Output the (x, y) coordinate of the center of the cell containing the given text.  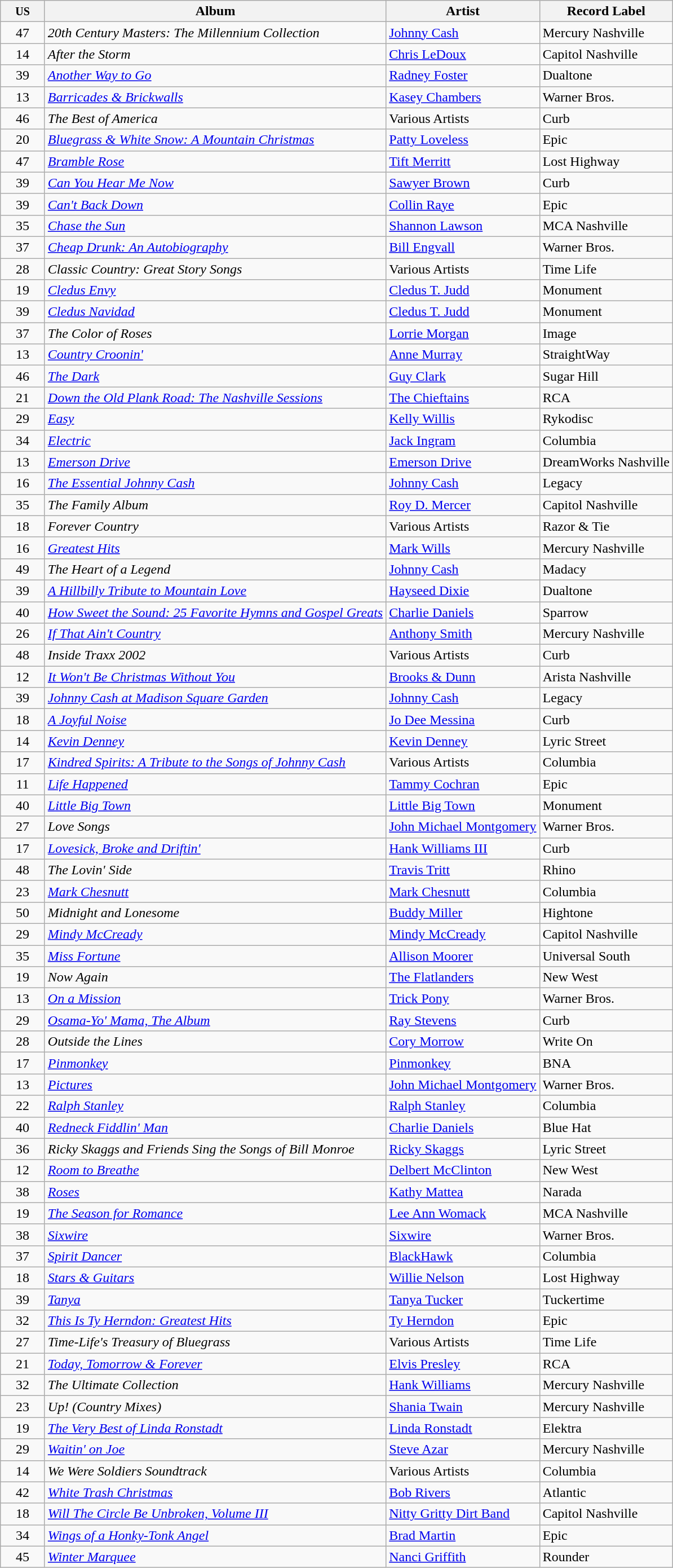
Cheap Drunk: An Autobiography (215, 247)
Trick Pony (463, 999)
After the Storm (215, 54)
Down the Old Plank Road: The Nashville Sessions (215, 398)
20th Century Masters: The Millennium Collection (215, 33)
Jack Ingram (463, 441)
A Joyful Noise (215, 720)
Record Label (606, 11)
Electric (215, 441)
On a Mission (215, 999)
Outside the Lines (215, 1042)
Ricky Skaggs and Friends Sing the Songs of Bill Monroe (215, 1149)
Guy Clark (463, 376)
A Hillbilly Tribute to Mountain Love (215, 591)
We Were Soldiers Soundtrack (215, 1471)
Tanya (215, 1299)
Today, Tomorrow & Forever (215, 1364)
The Heart of a Legend (215, 569)
The Season for Romance (215, 1213)
Rykodisc (606, 419)
Universal South (606, 956)
Pictures (215, 1085)
Allison Moorer (463, 956)
20 (23, 140)
StraightWay (606, 355)
Collin Raye (463, 204)
Cory Morrow (463, 1042)
50 (23, 913)
36 (23, 1149)
Roy D. Mercer (463, 505)
Chase the Sun (215, 226)
Lee Ann Womack (463, 1213)
Image (606, 333)
Atlantic (606, 1492)
Sawyer Brown (463, 183)
Up! (Country Mixes) (215, 1407)
Steve Azar (463, 1450)
Redneck Fiddlin' Man (215, 1127)
Hayseed Dixie (463, 591)
42 (23, 1492)
Waitin' on Joe (215, 1450)
Cledus Envy (215, 290)
Jo Dee Messina (463, 720)
The Best of America (215, 118)
Ty Herndon (463, 1321)
Delbert McClinton (463, 1170)
Bob Rivers (463, 1492)
Kasey Chambers (463, 97)
The Ultimate Collection (215, 1385)
Elvis Presley (463, 1364)
BNA (606, 1063)
It Won't Be Christmas Without You (215, 677)
Now Again (215, 977)
Bramble Rose (215, 161)
Kindred Spirits: A Tribute to the Songs of Johnny Cash (215, 763)
The Essential Johnny Cash (215, 483)
Ray Stevens (463, 1020)
Shania Twain (463, 1407)
Life Happened (215, 784)
BlackHawk (463, 1256)
Hank Williams (463, 1385)
If That Ain't Country (215, 634)
Album (215, 11)
The Flatlanders (463, 977)
Lovesick, Broke and Driftin' (215, 848)
Linda Ronstadt (463, 1428)
Can You Hear Me Now (215, 183)
Nitty Gritty Dirt Band (463, 1514)
Inside Traxx 2002 (215, 655)
Lorrie Morgan (463, 333)
Radney Foster (463, 76)
Classic Country: Great Story Songs (215, 269)
26 (23, 634)
Kelly Willis (463, 419)
Tammy Cochran (463, 784)
Love Songs (215, 827)
Anthony Smith (463, 634)
Spirit Dancer (215, 1256)
Wings of a Honky-Tonk Angel (215, 1535)
Greatest Hits (215, 548)
Willie Nelson (463, 1278)
Forever Country (215, 526)
Midnight and Lonesome (215, 913)
Sparrow (606, 612)
Country Croonin' (215, 355)
Arista Nashville (606, 677)
Roses (215, 1192)
Blue Hat (606, 1127)
Will The Circle Be Unbroken, Volume III (215, 1514)
Tuckertime (606, 1299)
Brad Martin (463, 1535)
How Sweet the Sound: 25 Favorite Hymns and Gospel Greats (215, 612)
Mark Wills (463, 548)
Tift Merritt (463, 161)
Travis Tritt (463, 870)
Bill Engvall (463, 247)
Rhino (606, 870)
Shannon Lawson (463, 226)
White Trash Christmas (215, 1492)
Can't Back Down (215, 204)
Stars & Guitars (215, 1278)
Winter Marquee (215, 1557)
Buddy Miller (463, 913)
Miss Fortune (215, 956)
The Lovin' Side (215, 870)
US (23, 11)
22 (23, 1106)
Patty Loveless (463, 140)
DreamWorks Nashville (606, 462)
Johnny Cash at Madison Square Garden (215, 698)
Hank Williams III (463, 848)
Another Way to Go (215, 76)
Bluegrass & White Snow: A Mountain Christmas (215, 140)
Tanya Tucker (463, 1299)
Elektra (606, 1428)
This Is Ty Herndon: Greatest Hits (215, 1321)
45 (23, 1557)
Razor & Tie (606, 526)
Osama-Yo' Mama, The Album (215, 1020)
Artist (463, 11)
Barricades & Brickwalls (215, 97)
The Color of Roses (215, 333)
Sugar Hill (606, 376)
The Chieftains (463, 398)
The Very Best of Linda Ronstadt (215, 1428)
Kathy Mattea (463, 1192)
Easy (215, 419)
49 (23, 569)
Brooks & Dunn (463, 677)
Ricky Skaggs (463, 1149)
Hightone (606, 913)
Cledus Navidad (215, 312)
Rounder (606, 1557)
Time-Life's Treasury of Bluegrass (215, 1342)
Narada (606, 1192)
Write On (606, 1042)
11 (23, 784)
Nanci Griffith (463, 1557)
The Dark (215, 376)
Madacy (606, 569)
Room to Breathe (215, 1170)
Anne Murray (463, 355)
Chris LeDoux (463, 54)
The Family Album (215, 505)
